From the cell containing the given text, extract its center point as (X, Y) coordinate. 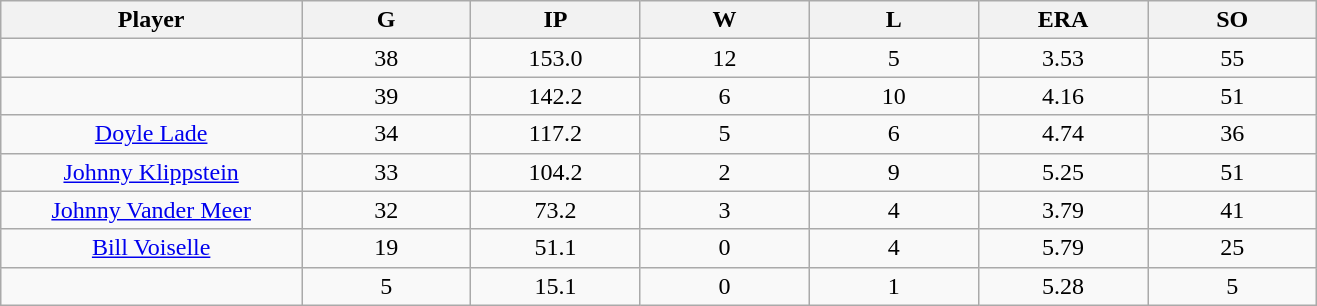
SO (1232, 20)
32 (386, 210)
Player (152, 20)
Doyle Lade (152, 134)
15.1 (556, 286)
12 (724, 58)
G (386, 20)
3.79 (1062, 210)
10 (894, 96)
73.2 (556, 210)
Bill Voiselle (152, 248)
34 (386, 134)
1 (894, 286)
IP (556, 20)
5.25 (1062, 172)
Johnny Vander Meer (152, 210)
ERA (1062, 20)
4.16 (1062, 96)
25 (1232, 248)
5.79 (1062, 248)
41 (1232, 210)
3.53 (1062, 58)
142.2 (556, 96)
W (724, 20)
L (894, 20)
3 (724, 210)
104.2 (556, 172)
117.2 (556, 134)
19 (386, 248)
51.1 (556, 248)
38 (386, 58)
4.74 (1062, 134)
39 (386, 96)
Johnny Klippstein (152, 172)
36 (1232, 134)
2 (724, 172)
33 (386, 172)
153.0 (556, 58)
9 (894, 172)
5.28 (1062, 286)
55 (1232, 58)
